Pinpoint the cell where the given text exists, returning its [X, Y] midpoint coordinate. 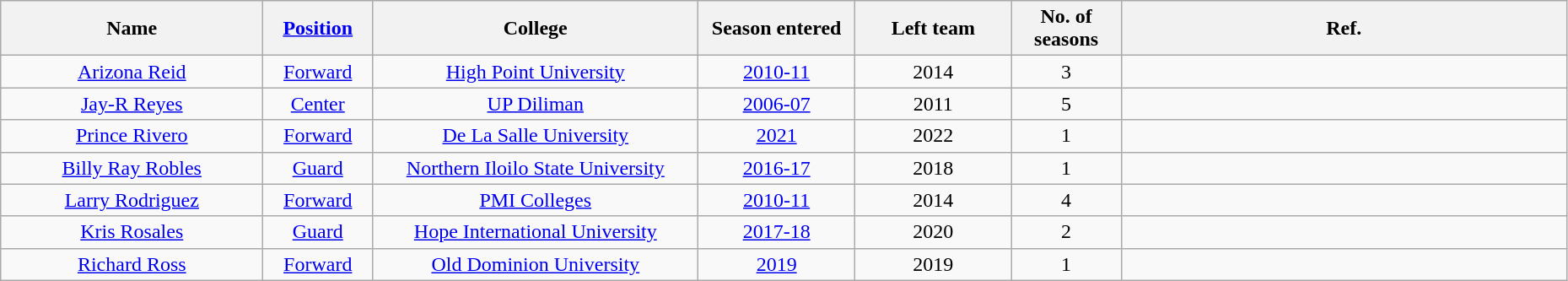
High Point University [536, 72]
College [536, 29]
Position [318, 29]
PMI Colleges [536, 200]
Prince Rivero [132, 136]
Hope International University [536, 232]
2021 [777, 136]
2011 [933, 104]
Billy Ray Robles [132, 168]
No. of seasons [1066, 29]
Richard Ross [132, 264]
Kris Rosales [132, 232]
Name [132, 29]
Arizona Reid [132, 72]
Ref. [1344, 29]
Center [318, 104]
Jay-R Reyes [132, 104]
2016-17 [777, 168]
5 [1066, 104]
2 [1066, 232]
2006-07 [777, 104]
UP Diliman [536, 104]
Season entered [777, 29]
Old Dominion University [536, 264]
Northern Iloilo State University [536, 168]
4 [1066, 200]
De La Salle University [536, 136]
3 [1066, 72]
Larry Rodriguez [132, 200]
2022 [933, 136]
2018 [933, 168]
Left team [933, 29]
2020 [933, 232]
2017-18 [777, 232]
